Provide the [x, y] coordinate of the cell's center where the given text is located.  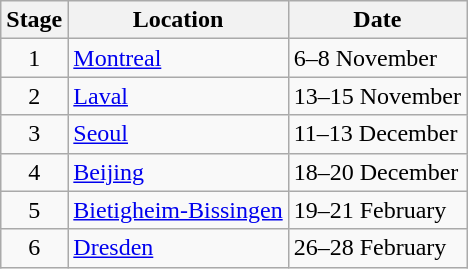
13–15 November [377, 96]
3 [34, 134]
6 [34, 248]
Beijing [178, 172]
19–21 February [377, 210]
Bietigheim-Bissingen [178, 210]
5 [34, 210]
Montreal [178, 58]
Seoul [178, 134]
6–8 November [377, 58]
18–20 December [377, 172]
26–28 February [377, 248]
Laval [178, 96]
1 [34, 58]
Location [178, 20]
Stage [34, 20]
Date [377, 20]
Dresden [178, 248]
4 [34, 172]
11–13 December [377, 134]
2 [34, 96]
